Provide the [X, Y] coordinate of the cell's center where the given text is located.  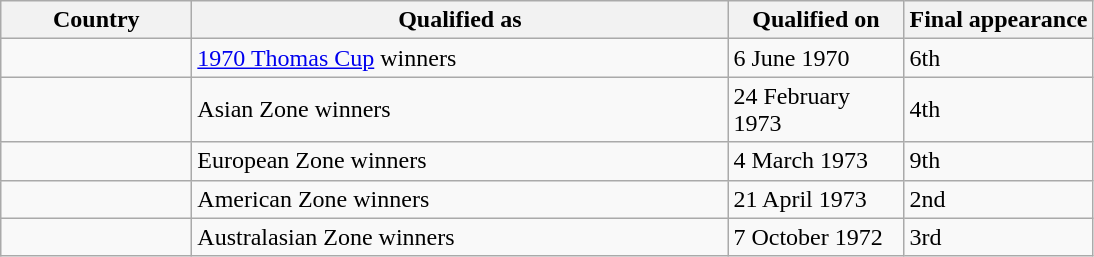
21 April 1973 [816, 199]
Country [96, 20]
4 March 1973 [816, 161]
7 October 1972 [816, 237]
2nd [998, 199]
European Zone winners [460, 161]
9th [998, 161]
4th [998, 110]
Australasian Zone winners [460, 237]
Qualified as [460, 20]
6 June 1970 [816, 58]
3rd [998, 237]
Asian Zone winners [460, 110]
American Zone winners [460, 199]
Final appearance [998, 20]
6th [998, 58]
24 February 1973 [816, 110]
Qualified on [816, 20]
1970 Thomas Cup winners [460, 58]
